Return the (x, y) coordinate for the center point of the cell that contains the specified text.  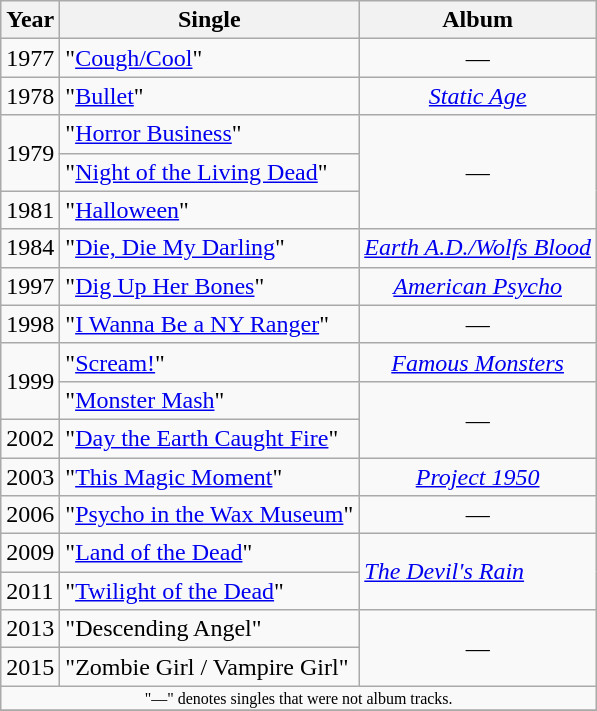
"Day the Earth Caught Fire" (210, 438)
"Bullet" (210, 96)
"Twilight of the Dead" (210, 591)
"Zombie Girl / Vampire Girl" (210, 667)
American Psycho (478, 286)
"Scream!" (210, 362)
"Psycho in the Wax Museum" (210, 515)
The Devil's Rain (478, 572)
1997 (30, 286)
"Halloween" (210, 210)
"Horror Business" (210, 134)
"Descending Angel" (210, 629)
1977 (30, 58)
2015 (30, 667)
Year (30, 20)
1979 (30, 153)
"Cough/Cool" (210, 58)
"This Magic Moment" (210, 477)
2006 (30, 515)
"Night of the Living Dead" (210, 172)
2011 (30, 591)
Single (210, 20)
2003 (30, 477)
"—" denotes singles that were not album tracks. (299, 698)
Project 1950 (478, 477)
2002 (30, 438)
Album (478, 20)
2009 (30, 553)
Earth A.D./Wolfs Blood (478, 248)
Famous Monsters (478, 362)
1981 (30, 210)
1998 (30, 324)
"Monster Mash" (210, 400)
1984 (30, 248)
"I Wanna Be a NY Ranger" (210, 324)
1978 (30, 96)
"Dig Up Her Bones" (210, 286)
1999 (30, 381)
2013 (30, 629)
"Land of the Dead" (210, 553)
"Die, Die My Darling" (210, 248)
Static Age (478, 96)
